For the text-containing cell, return its midpoint in [x, y] coordinate format. 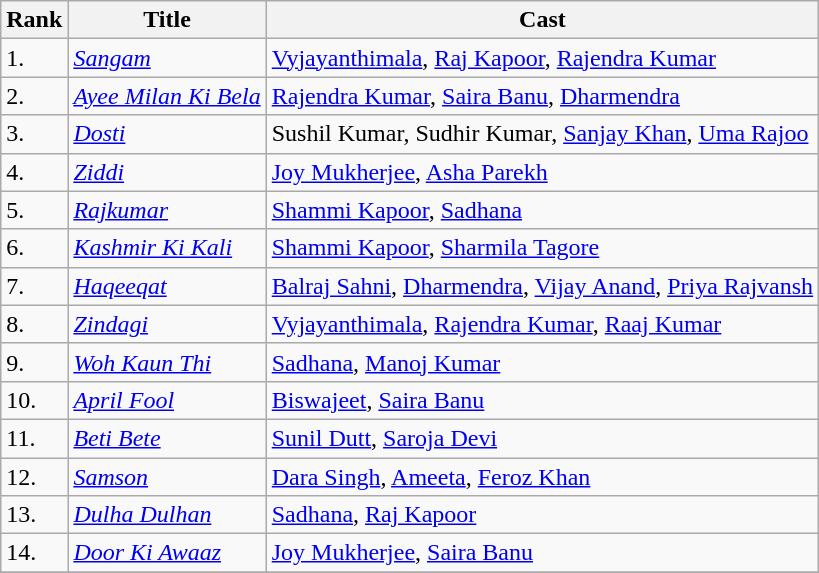
Samson [167, 477]
6. [34, 248]
Shammi Kapoor, Sharmila Tagore [542, 248]
Dosti [167, 134]
Haqeeqat [167, 286]
Door Ki Awaaz [167, 553]
Joy Mukherjee, Asha Parekh [542, 172]
Sadhana, Raj Kapoor [542, 515]
7. [34, 286]
Beti Bete [167, 438]
Sadhana, Manoj Kumar [542, 362]
14. [34, 553]
2. [34, 96]
Vyjayanthimala, Rajendra Kumar, Raaj Kumar [542, 324]
11. [34, 438]
April Fool [167, 400]
5. [34, 210]
Joy Mukherjee, Saira Banu [542, 553]
Sangam [167, 58]
9. [34, 362]
Ziddi [167, 172]
Title [167, 20]
Woh Kaun Thi [167, 362]
8. [34, 324]
Ayee Milan Ki Bela [167, 96]
Rajkumar [167, 210]
Cast [542, 20]
Shammi Kapoor, Sadhana [542, 210]
1. [34, 58]
Vyjayanthimala, Raj Kapoor, Rajendra Kumar [542, 58]
Sushil Kumar, Sudhir Kumar, Sanjay Khan, Uma Rajoo [542, 134]
Dara Singh, Ameeta, Feroz Khan [542, 477]
Dulha Dulhan [167, 515]
12. [34, 477]
Sunil Dutt, Saroja Devi [542, 438]
Rank [34, 20]
Kashmir Ki Kali [167, 248]
4. [34, 172]
Balraj Sahni, Dharmendra, Vijay Anand, Priya Rajvansh [542, 286]
Biswajeet, Saira Banu [542, 400]
3. [34, 134]
Rajendra Kumar, Saira Banu, Dharmendra [542, 96]
10. [34, 400]
13. [34, 515]
Zindagi [167, 324]
